Locate the cell with the specified text and output its (X, Y) center coordinate. 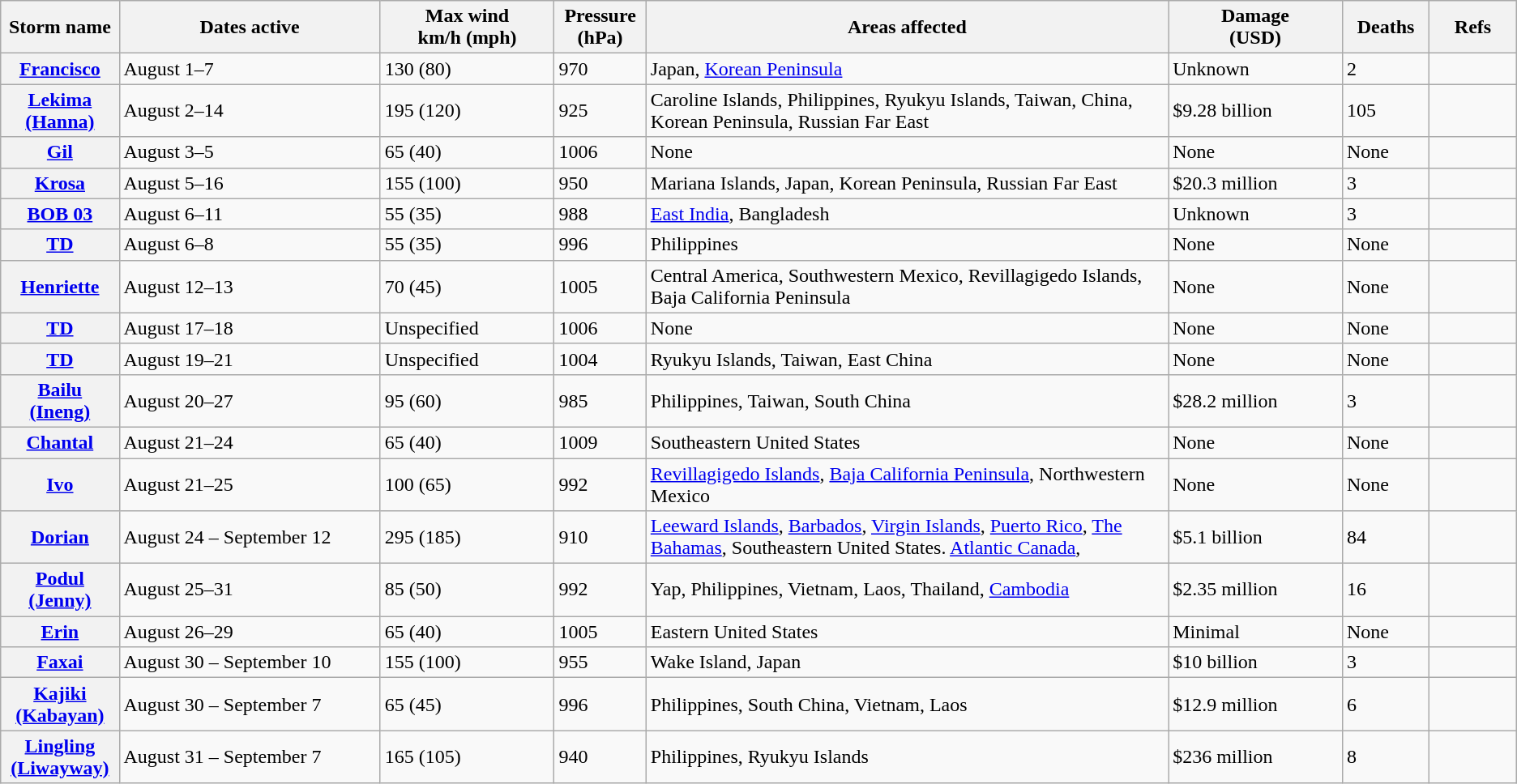
955 (600, 663)
65 (45) (467, 705)
August 12–13 (250, 287)
Central America, Southwestern Mexico, Revillagigedo Islands, Baja California Peninsula (907, 287)
Leeward Islands, Barbados, Virgin Islands, Puerto Rico, The Bahamas, Southeastern United States. Atlantic Canada, (907, 538)
August 21–24 (250, 442)
Refs (1473, 28)
84 (1386, 538)
925 (600, 110)
105 (1386, 110)
Caroline Islands, Philippines, Ryukyu Islands, Taiwan, China, Korean Peninsula, Russian Far East (907, 110)
Philippines, Ryukyu Islands (907, 756)
August 5–16 (250, 183)
6 (1386, 705)
August 30 – September 7 (250, 705)
165 (105) (467, 756)
940 (600, 756)
Yap, Philippines, Vietnam, Laos, Thailand, Cambodia (907, 590)
2 (1386, 69)
$28.2 million (1256, 400)
BOB 03 (60, 214)
Kajiki (Kabayan) (60, 705)
970 (600, 69)
$5.1 billion (1256, 538)
100 (65) (467, 484)
Philippines, South China, Vietnam, Laos (907, 705)
$2.35 million (1256, 590)
Wake Island, Japan (907, 663)
August 17–18 (250, 328)
Lingling (Liwayway) (60, 756)
1009 (600, 442)
Philippines, Taiwan, South China (907, 400)
Eastern United States (907, 632)
Erin (60, 632)
Faxai (60, 663)
Bailu (Ineng) (60, 400)
70 (45) (467, 287)
Gil (60, 152)
Dates active (250, 28)
August 25–31 (250, 590)
Storm name (60, 28)
Mariana Islands, Japan, Korean Peninsula, Russian Far East (907, 183)
Henriette (60, 287)
Dorian (60, 538)
August 3–5 (250, 152)
Damage(USD) (1256, 28)
Japan, Korean Peninsula (907, 69)
August 19–21 (250, 359)
August 24 – September 12 (250, 538)
Chantal (60, 442)
August 6–8 (250, 245)
85 (50) (467, 590)
August 2–14 (250, 110)
Krosa (60, 183)
Pressure(hPa) (600, 28)
East India, Bangladesh (907, 214)
Francisco (60, 69)
Ivo (60, 484)
Minimal (1256, 632)
988 (600, 214)
Philippines (907, 245)
$10 billion (1256, 663)
August 1–7 (250, 69)
$20.3 million (1256, 183)
August 26–29 (250, 632)
950 (600, 183)
$9.28 billion (1256, 110)
Podul (Jenny) (60, 590)
95 (60) (467, 400)
$236 million (1256, 756)
195 (120) (467, 110)
August 21–25 (250, 484)
985 (600, 400)
August 30 – September 10 (250, 663)
Lekima (Hanna) (60, 110)
Southeastern United States (907, 442)
130 (80) (467, 69)
Areas affected (907, 28)
Deaths (1386, 28)
Revillagigedo Islands, Baja California Peninsula, Northwestern Mexico (907, 484)
1004 (600, 359)
Max windkm/h (mph) (467, 28)
$12.9 million (1256, 705)
8 (1386, 756)
295 (185) (467, 538)
Ryukyu Islands, Taiwan, East China (907, 359)
August 31 – September 7 (250, 756)
16 (1386, 590)
August 6–11 (250, 214)
910 (600, 538)
August 20–27 (250, 400)
